Determine the [X, Y] coordinate at the center of the cell enclosing the given text.  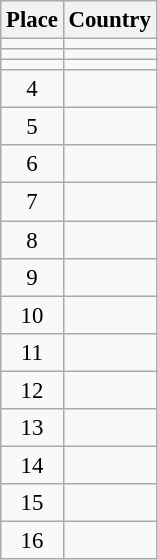
Country [110, 20]
8 [32, 240]
10 [32, 315]
15 [32, 503]
12 [32, 390]
11 [32, 352]
13 [32, 428]
Place [32, 20]
7 [32, 202]
14 [32, 465]
6 [32, 165]
4 [32, 89]
5 [32, 127]
16 [32, 540]
9 [32, 277]
